Locate the cell with the specified text and output its (x, y) center coordinate. 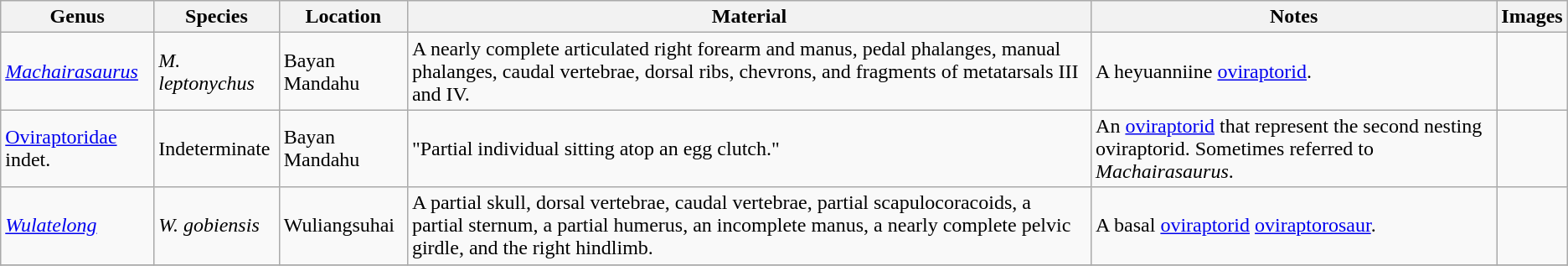
W. gobiensis (216, 226)
Oviraptoridae indet. (77, 149)
Location (343, 17)
Species (216, 17)
Genus (77, 17)
"Partial individual sitting atop an egg clutch." (749, 149)
M. leptonychus (216, 71)
Notes (1294, 17)
Machairasaurus (77, 71)
Wuliangsuhai (343, 226)
Images (1532, 17)
Wulatelong (77, 226)
An oviraptorid that represent the second nesting oviraptorid. Sometimes referred to Machairasaurus. (1294, 149)
Indeterminate (216, 149)
A heyuanniine oviraptorid. (1294, 71)
A basal oviraptorid oviraptorosaur. (1294, 226)
Material (749, 17)
